From the cell containing the given text, extract its center point as [x, y] coordinate. 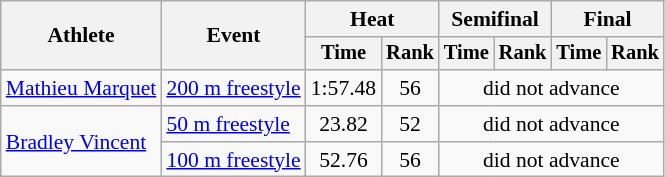
Semifinal [495, 19]
Athlete [82, 36]
56 [410, 88]
52 [410, 124]
Bradley Vincent [82, 142]
Mathieu Marquet [82, 88]
50 m freestyle [233, 124]
Event [233, 36]
23.82 [344, 124]
Heat [372, 19]
200 m freestyle [233, 88]
Final [607, 19]
1:57.48 [344, 88]
